Scan for the cell matching the given text and deliver its (x, y) coordinate at center. 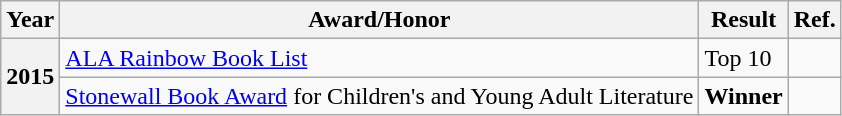
Winner (744, 96)
Result (744, 20)
Top 10 (744, 58)
Year (30, 20)
ALA Rainbow Book List (380, 58)
Award/Honor (380, 20)
Stonewall Book Award for Children's and Young Adult Literature (380, 96)
2015 (30, 77)
Ref. (814, 20)
